Provide the (X, Y) coordinate of the cell's center where the given text is located.  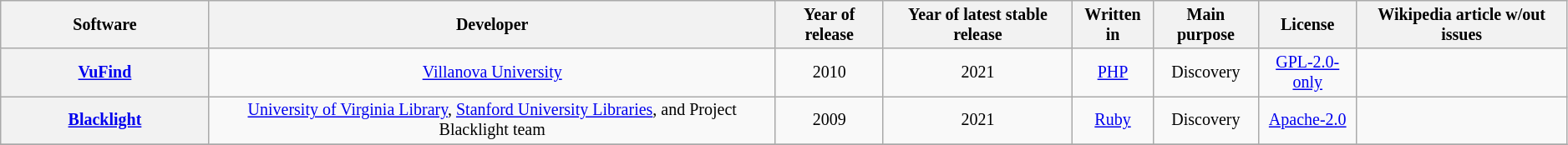
Blacklight (105, 120)
Apache-2.0 (1307, 120)
License (1307, 25)
Main purpose (1205, 25)
Ruby (1113, 120)
Villanova University (492, 73)
University of Virginia Library, Stanford University Libraries, and Project Blacklight team (492, 120)
2009 (829, 120)
GPL-2.0-only (1307, 73)
2010 (829, 73)
Year of release (829, 25)
PHP (1113, 73)
Software (105, 25)
Written in (1113, 25)
Developer (492, 25)
Year of latest stable release (977, 25)
VuFind (105, 73)
Wikipedia article w/out issues (1462, 25)
